Find where the given text appears and provide that cell's center as [x, y] coordinate. 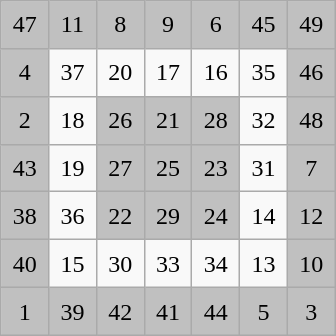
19 [73, 168]
14 [264, 216]
3 [311, 311]
15 [73, 264]
4 [25, 73]
35 [264, 73]
23 [216, 168]
12 [311, 216]
34 [216, 264]
30 [120, 264]
37 [73, 73]
32 [264, 120]
36 [73, 216]
11 [73, 25]
16 [216, 73]
5 [264, 311]
39 [73, 311]
8 [120, 25]
24 [216, 216]
28 [216, 120]
40 [25, 264]
49 [311, 25]
20 [120, 73]
27 [120, 168]
21 [168, 120]
43 [25, 168]
31 [264, 168]
42 [120, 311]
22 [120, 216]
48 [311, 120]
2 [25, 120]
25 [168, 168]
45 [264, 25]
44 [216, 311]
47 [25, 25]
41 [168, 311]
29 [168, 216]
13 [264, 264]
46 [311, 73]
26 [120, 120]
9 [168, 25]
38 [25, 216]
33 [168, 264]
6 [216, 25]
18 [73, 120]
10 [311, 264]
17 [168, 73]
1 [25, 311]
7 [311, 168]
